Extract the (x, y) coordinate from the center of the cell holding the provided text.  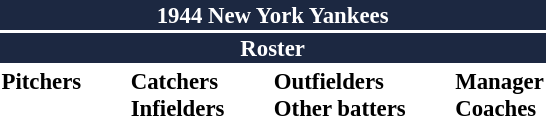
1944 New York Yankees (272, 15)
Roster (272, 48)
